Extract the (x, y) coordinate from the center of the cell holding the provided text.  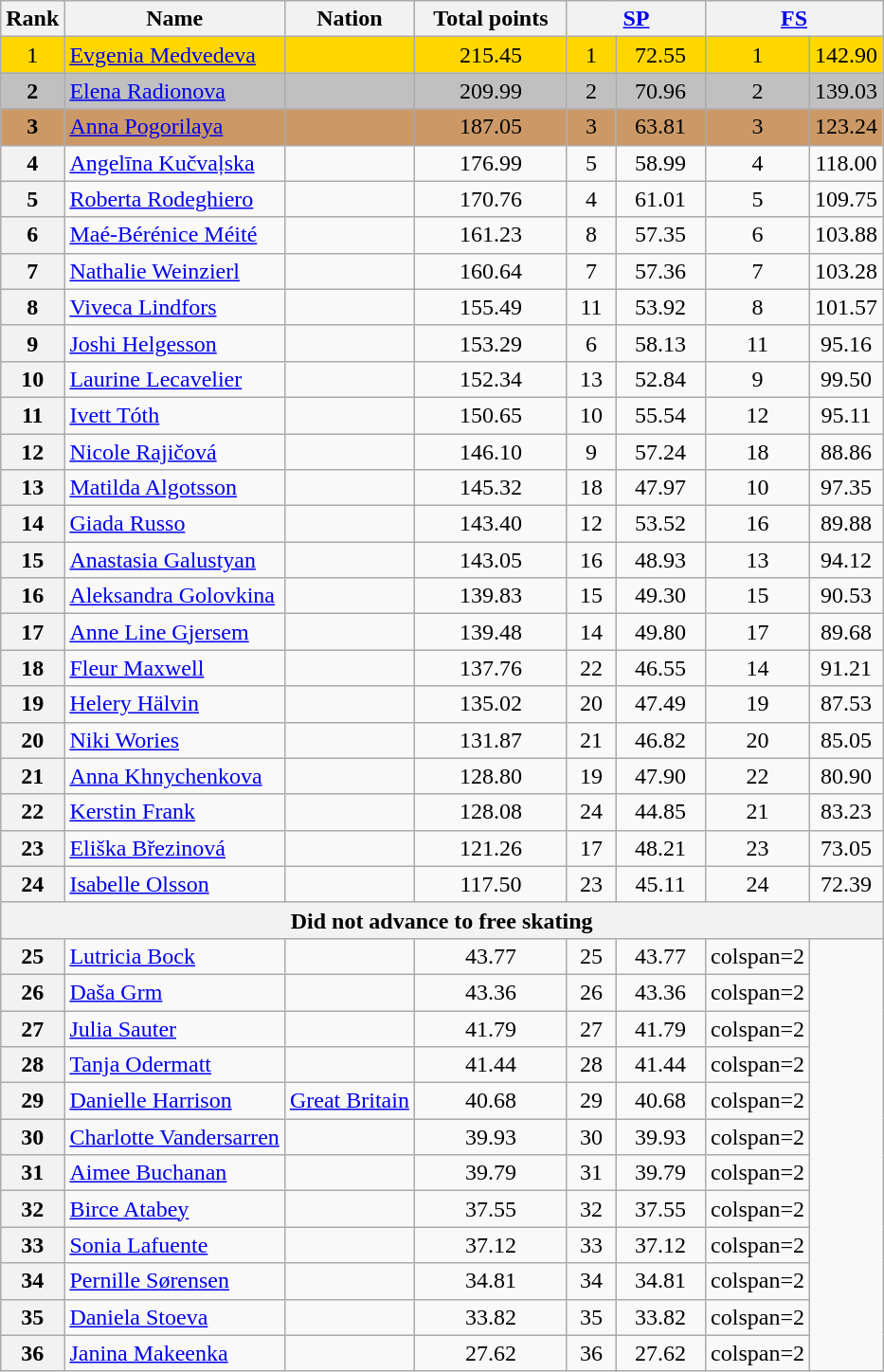
Name (174, 19)
Daniela Stoeva (174, 1317)
153.29 (491, 343)
57.35 (661, 235)
83.23 (845, 812)
Danielle Harrison (174, 1101)
49.80 (661, 632)
209.99 (491, 91)
155.49 (491, 307)
Matilda Algotsson (174, 488)
72.55 (661, 55)
142.90 (845, 55)
117.50 (491, 884)
Giada Russo (174, 524)
187.05 (491, 127)
Anastasia Galustyan (174, 560)
47.49 (661, 704)
Viveca Lindfors (174, 307)
Niki Wories (174, 740)
55.54 (661, 415)
Anne Line Gjersem (174, 632)
FS (794, 19)
139.48 (491, 632)
Total points (491, 19)
99.50 (845, 379)
131.87 (491, 740)
Pernille Sørensen (174, 1281)
139.03 (845, 91)
95.16 (845, 343)
Roberta Rodeghiero (174, 199)
Helery Hälvin (174, 704)
97.35 (845, 488)
Julia Sauter (174, 1028)
Did not advance to free skating (442, 920)
89.68 (845, 632)
Great Britain (349, 1101)
Rank (32, 19)
70.96 (661, 91)
95.11 (845, 415)
Maé-Bérénice Méité (174, 235)
118.00 (845, 163)
152.34 (491, 379)
Daša Grm (174, 992)
Evgenia Medvedeva (174, 55)
Lutricia Bock (174, 956)
85.05 (845, 740)
103.88 (845, 235)
145.32 (491, 488)
47.97 (661, 488)
Ivett Tóth (174, 415)
89.88 (845, 524)
57.24 (661, 452)
61.01 (661, 199)
150.65 (491, 415)
SP (636, 19)
48.21 (661, 848)
Angelīna Kučvaļska (174, 163)
90.53 (845, 596)
58.13 (661, 343)
57.36 (661, 271)
Nicole Rajičová (174, 452)
Sonia Lafuente (174, 1245)
45.11 (661, 884)
103.28 (845, 271)
72.39 (845, 884)
63.81 (661, 127)
94.12 (845, 560)
Eliška Březinová (174, 848)
143.40 (491, 524)
52.84 (661, 379)
44.85 (661, 812)
161.23 (491, 235)
Anna Khnychenkova (174, 776)
109.75 (845, 199)
Tanja Odermatt (174, 1065)
47.90 (661, 776)
46.55 (661, 668)
135.02 (491, 704)
87.53 (845, 704)
176.99 (491, 163)
146.10 (491, 452)
80.90 (845, 776)
123.24 (845, 127)
Fleur Maxwell (174, 668)
Isabelle Olsson (174, 884)
128.80 (491, 776)
53.92 (661, 307)
Birce Atabey (174, 1209)
Aleksandra Golovkina (174, 596)
49.30 (661, 596)
48.93 (661, 560)
Kerstin Frank (174, 812)
Nation (349, 19)
Laurine Lecavelier (174, 379)
137.76 (491, 668)
128.08 (491, 812)
88.86 (845, 452)
Anna Pogorilaya (174, 127)
53.52 (661, 524)
101.57 (845, 307)
91.21 (845, 668)
139.83 (491, 596)
Aimee Buchanan (174, 1173)
170.76 (491, 199)
Nathalie Weinzierl (174, 271)
160.64 (491, 271)
58.99 (661, 163)
73.05 (845, 848)
Elena Radionova (174, 91)
143.05 (491, 560)
46.82 (661, 740)
Joshi Helgesson (174, 343)
Janina Makeenka (174, 1353)
Charlotte Vandersarren (174, 1137)
121.26 (491, 848)
215.45 (491, 55)
